Determine the (x, y) coordinate at the center of the cell enclosing the given text.  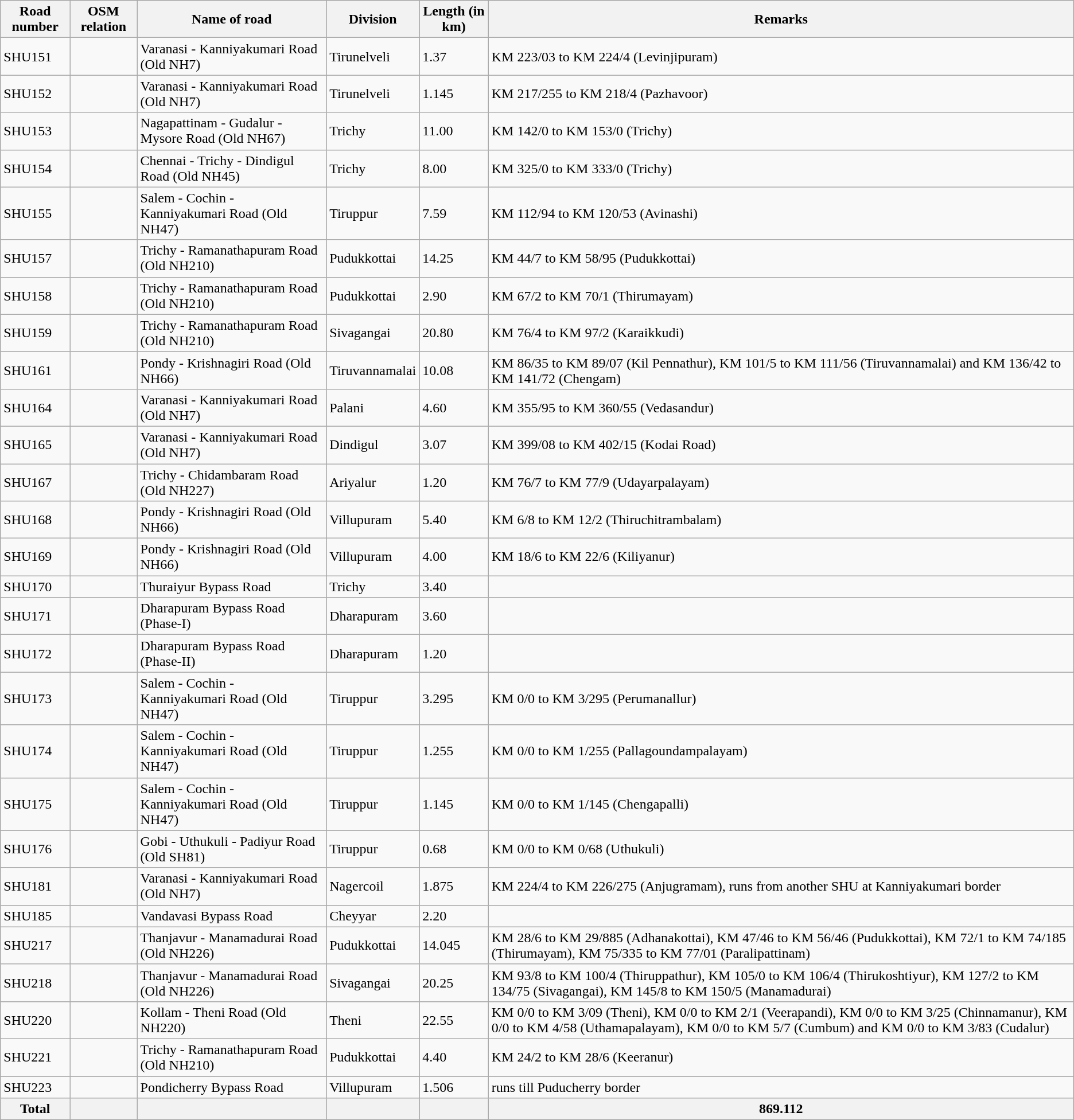
3.40 (454, 587)
KM 0/0 to KM 1/145 (Chengapalli) (781, 804)
Vandavasi Bypass Road (232, 916)
20.80 (454, 333)
Palani (373, 407)
SHU174 (36, 751)
SHU155 (36, 213)
0.68 (454, 849)
KM 142/0 to KM 153/0 (Trichy) (781, 131)
KM 28/6 to KM 29/885 (Adhanakottai), KM 47/46 to KM 56/46 (Pudukkottai), KM 72/1 to KM 74/185 (Thirumayam), KM 75/335 to KM 77/01 (Paralipattinam) (781, 945)
SHU151 (36, 56)
10.08 (454, 370)
Nagapattinam - Gudalur - Mysore Road (Old NH67) (232, 131)
KM 18/6 to KM 22/6 (Kiliyanur) (781, 557)
KM 224/4 to KM 226/275 (Anjugramam), runs from another SHU at Kanniyakumari border (781, 887)
SHU217 (36, 945)
Nagercoil (373, 887)
1.255 (454, 751)
Name of road (232, 19)
14.25 (454, 258)
Dharapuram Bypass Road (Phase-II) (232, 654)
Kollam - Theni Road (Old NH220) (232, 1020)
SHU157 (36, 258)
Dharapuram Bypass Road (Phase-I) (232, 616)
SHU223 (36, 1087)
4.40 (454, 1057)
SHU181 (36, 887)
SHU176 (36, 849)
SHU154 (36, 169)
KM 355/95 to KM 360/55 (Vedasandur) (781, 407)
KM 0/0 to KM 3/295 (Perumanallur) (781, 698)
5.40 (454, 520)
3.07 (454, 445)
SHU172 (36, 654)
SHU185 (36, 916)
KM 6/8 to KM 12/2 (Thiruchitrambalam) (781, 520)
Gobi - Uthukuli - Padiyur Road (Old SH81) (232, 849)
KM 0/0 to KM 0/68 (Uthukuli) (781, 849)
Total (36, 1109)
2.20 (454, 916)
SHU159 (36, 333)
OSM relation (103, 19)
SHU152 (36, 94)
runs till Puducherry border (781, 1087)
Chennai - Trichy - Dindigul Road (Old NH45) (232, 169)
3.295 (454, 698)
Division (373, 19)
SHU153 (36, 131)
KM 0/0 to KM 1/255 (Pallagoundampalayam) (781, 751)
11.00 (454, 131)
KM 76/4 to KM 97/2 (Karaikkudi) (781, 333)
KM 112/94 to KM 120/53 (Avinashi) (781, 213)
SHU165 (36, 445)
Tiruvannamalai (373, 370)
KM 223/03 to KM 224/4 (Levinjipuram) (781, 56)
KM 24/2 to KM 28/6 (Keeranur) (781, 1057)
8.00 (454, 169)
SHU158 (36, 296)
SHU221 (36, 1057)
SHU164 (36, 407)
Trichy - Chidambaram Road (Old NH227) (232, 482)
SHU161 (36, 370)
KM 93/8 to KM 100/4 (Thiruppathur), KM 105/0 to KM 106/4 (Thirukoshtiyur), KM 127/2 to KM 134/75 (Sivagangai), KM 145/8 to KM 150/5 (Manamadurai) (781, 983)
Theni (373, 1020)
SHU171 (36, 616)
Length (in km) (454, 19)
Dindigul (373, 445)
4.00 (454, 557)
SHU169 (36, 557)
20.25 (454, 983)
KM 44/7 to KM 58/95 (Pudukkottai) (781, 258)
14.045 (454, 945)
SHU170 (36, 587)
3.60 (454, 616)
869.112 (781, 1109)
SHU218 (36, 983)
KM 67/2 to KM 70/1 (Thirumayam) (781, 296)
7.59 (454, 213)
Thuraiyur Bypass Road (232, 587)
SHU167 (36, 482)
SHU168 (36, 520)
Ariyalur (373, 482)
1.37 (454, 56)
2.90 (454, 296)
KM 76/7 to KM 77/9 (Udayarpalayam) (781, 482)
KM 325/0 to KM 333/0 (Trichy) (781, 169)
Pondicherry Bypass Road (232, 1087)
4.60 (454, 407)
KM 399/08 to KM 402/15 (Kodai Road) (781, 445)
1.875 (454, 887)
KM 86/35 to KM 89/07 (Kil Pennathur), KM 101/5 to KM 111/56 (Tiruvannamalai) and KM 136/42 to KM 141/72 (Chengam) (781, 370)
Road number (36, 19)
SHU173 (36, 698)
SHU220 (36, 1020)
Remarks (781, 19)
Cheyyar (373, 916)
1.506 (454, 1087)
SHU175 (36, 804)
KM 217/255 to KM 218/4 (Pazhavoor) (781, 94)
22.55 (454, 1020)
